Provide the (X, Y) coordinate of the cell's center where the given text is located.  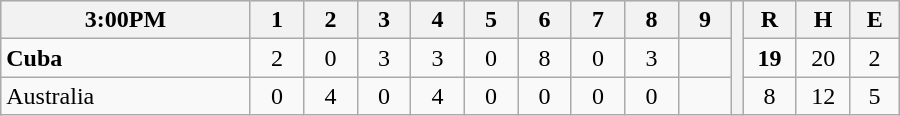
Cuba (126, 58)
E (874, 20)
12 (823, 96)
6 (544, 20)
7 (598, 20)
20 (823, 58)
19 (770, 58)
Australia (126, 96)
9 (704, 20)
R (770, 20)
3:00PM (126, 20)
H (823, 20)
1 (276, 20)
